Capture the cell that displays the provided text and extract its [X, Y] central coordinate. 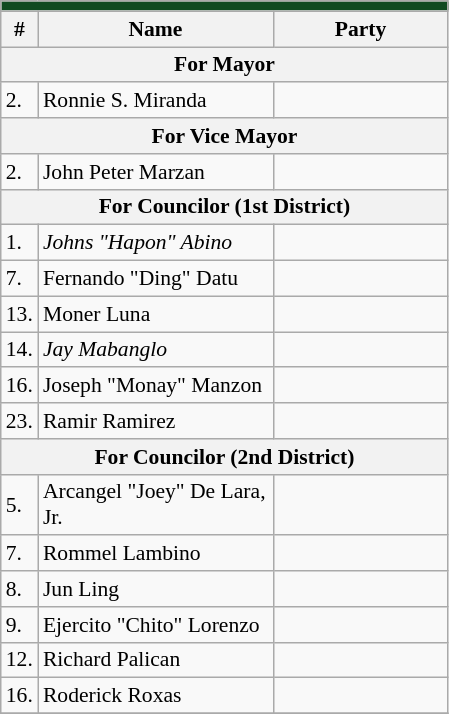
For Councilor (2nd District) [224, 457]
Joseph "Monay" Manzon [156, 386]
For Vice Mayor [224, 136]
Jay Mabanglo [156, 350]
Roderick Roxas [156, 696]
Jun Ling [156, 589]
Arcangel "Joey" De Lara, Jr. [156, 504]
Fernando "Ding" Datu [156, 279]
12. [20, 660]
Moner Luna [156, 314]
John Peter Marzan [156, 172]
Richard Palican [156, 660]
8. [20, 589]
Johns "Hapon" Abino [156, 243]
13. [20, 314]
Party [360, 29]
1. [20, 243]
For Councilor (1st District) [224, 207]
For Mayor [224, 65]
Name [156, 29]
Ejercito "Chito" Lorenzo [156, 625]
Ramir Ramirez [156, 421]
23. [20, 421]
9. [20, 625]
Rommel Lambino [156, 554]
# [20, 29]
Ronnie S. Miranda [156, 101]
14. [20, 350]
5. [20, 504]
